Scan for the cell matching the given text and deliver its [X, Y] coordinate at center. 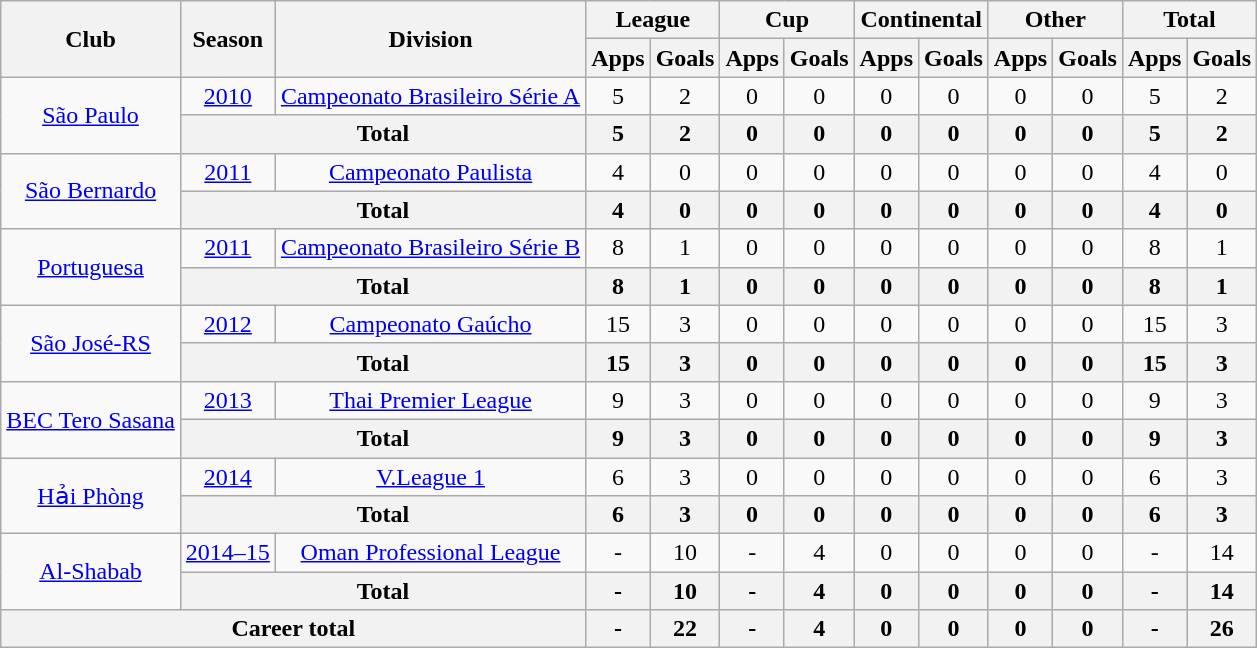
Division [430, 39]
2014 [228, 477]
V.League 1 [430, 477]
São Paulo [91, 115]
2010 [228, 96]
Campeonato Brasileiro Série A [430, 96]
League [653, 20]
22 [685, 629]
Portuguesa [91, 267]
2012 [228, 324]
Oman Professional League [430, 553]
Campeonato Paulista [430, 172]
Campeonato Gaúcho [430, 324]
BEC Tero Sasana [91, 419]
São José-RS [91, 343]
Other [1055, 20]
Thai Premier League [430, 400]
Club [91, 39]
Al-Shabab [91, 572]
26 [1222, 629]
Career total [294, 629]
Campeonato Brasileiro Série B [430, 248]
São Bernardo [91, 191]
Season [228, 39]
Hải Phòng [91, 496]
2014–15 [228, 553]
2013 [228, 400]
Cup [787, 20]
Continental [921, 20]
